Output the [X, Y] coordinate of the center of the cell containing the given text.  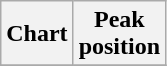
Peakposition [119, 34]
Chart [37, 34]
